From the cell containing the given text, extract its center point as [X, Y] coordinate. 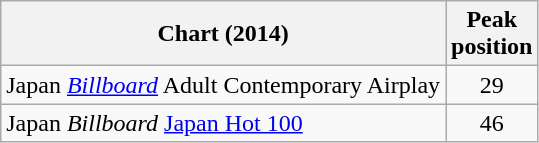
29 [492, 85]
Peakposition [492, 34]
Chart (2014) [224, 34]
46 [492, 123]
Japan Billboard Japan Hot 100 [224, 123]
Japan Billboard Adult Contemporary Airplay [224, 85]
